Capture the cell that displays the provided text and extract its [X, Y] central coordinate. 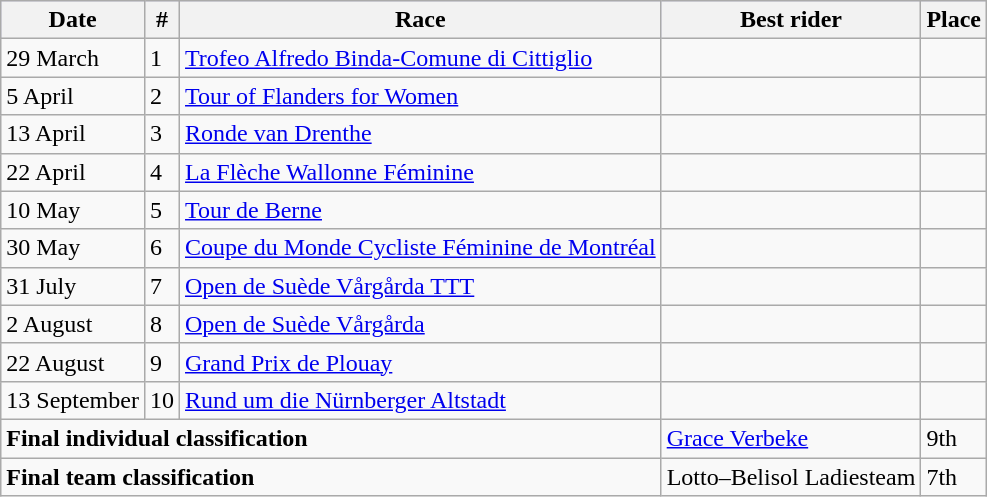
Date [73, 20]
1 [162, 58]
Grand Prix de Plouay [421, 362]
Final team classification [331, 477]
3 [162, 134]
7th [954, 477]
10 [162, 400]
La Flèche Wallonne Féminine [421, 172]
13 April [73, 134]
Best rider [791, 20]
7 [162, 286]
2 August [73, 324]
Tour of Flanders for Women [421, 96]
29 March [73, 58]
Trofeo Alfredo Binda-Comune di Cittiglio [421, 58]
5 April [73, 96]
9th [954, 438]
30 May [73, 248]
Tour de Berne [421, 210]
6 [162, 248]
13 September [73, 400]
Lotto–Belisol Ladiesteam [791, 477]
2 [162, 96]
Ronde van Drenthe [421, 134]
Grace Verbeke [791, 438]
Open de Suède Vårgårda TTT [421, 286]
10 May [73, 210]
Coupe du Monde Cycliste Féminine de Montréal [421, 248]
Place [954, 20]
Final individual classification [331, 438]
Rund um die Nürnberger Altstadt [421, 400]
# [162, 20]
22 April [73, 172]
5 [162, 210]
Race [421, 20]
8 [162, 324]
22 August [73, 362]
4 [162, 172]
Open de Suède Vårgårda [421, 324]
31 July [73, 286]
9 [162, 362]
